Capture the cell that displays the provided text and extract its (x, y) central coordinate. 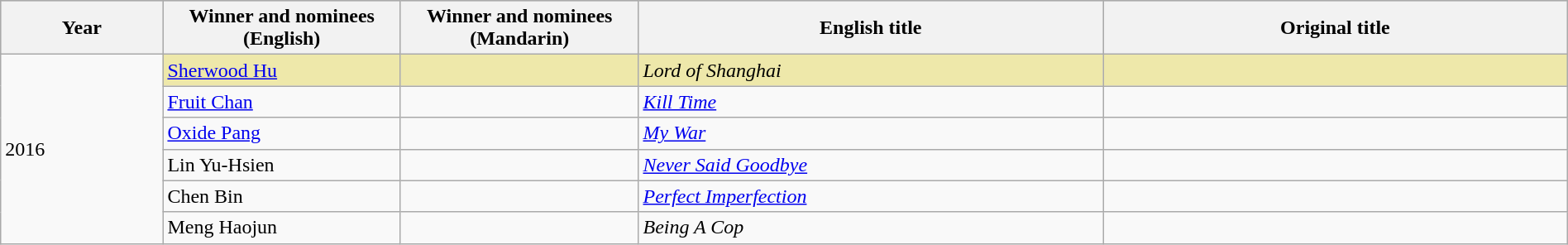
Lin Yu-Hsien (282, 165)
Never Said Goodbye (871, 165)
Being A Cop (871, 228)
Perfect Imperfection (871, 196)
Year (82, 28)
Sherwood Hu (282, 70)
My War (871, 133)
Oxide Pang (282, 133)
English title (871, 28)
2016 (82, 149)
Lord of Shanghai (871, 70)
Winner and nominees(English) (282, 28)
Meng Haojun (282, 228)
Original title (1336, 28)
Kill Time (871, 102)
Winner and nominees(Mandarin) (519, 28)
Fruit Chan (282, 102)
Chen Bin (282, 196)
